Capture the cell that displays the provided text and extract its [X, Y] central coordinate. 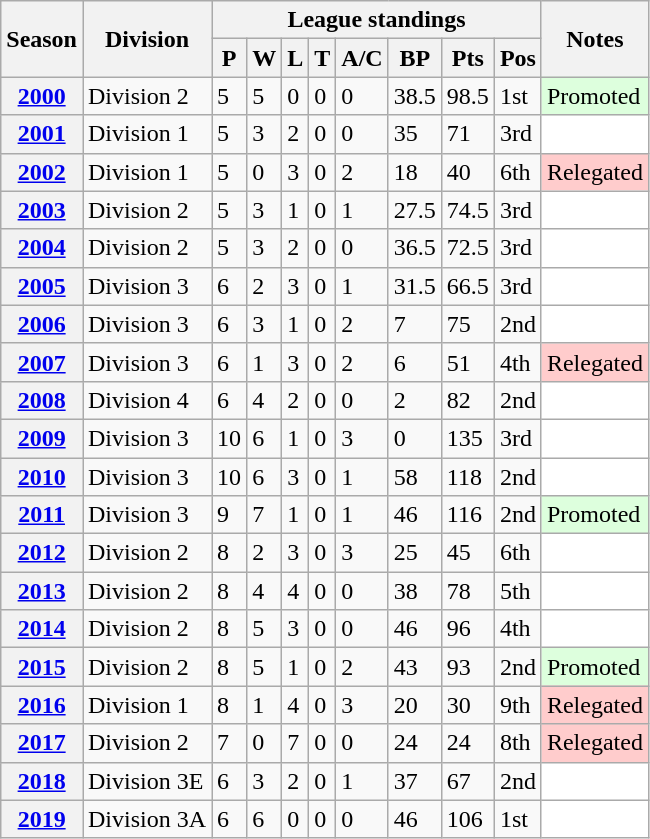
82 [468, 400]
38 [414, 591]
2012 [42, 553]
78 [468, 591]
Season [42, 39]
18 [414, 172]
Division 3E [146, 781]
2000 [42, 96]
135 [468, 438]
2003 [42, 210]
67 [468, 781]
74.5 [468, 210]
9 [230, 515]
2015 [42, 667]
2019 [42, 819]
League standings [377, 20]
96 [468, 629]
35 [414, 134]
116 [468, 515]
Division 4 [146, 400]
45 [468, 553]
2018 [42, 781]
2006 [42, 324]
2013 [42, 591]
Notes [594, 39]
2002 [42, 172]
30 [468, 705]
2011 [42, 515]
31.5 [414, 286]
2009 [42, 438]
106 [468, 819]
2016 [42, 705]
2017 [42, 743]
71 [468, 134]
Division 3A [146, 819]
93 [468, 667]
P [230, 58]
Pts [468, 58]
25 [414, 553]
66.5 [468, 286]
2014 [42, 629]
Pos [518, 58]
43 [414, 667]
Division [146, 39]
BP [414, 58]
2005 [42, 286]
58 [414, 477]
9th [518, 705]
27.5 [414, 210]
40 [468, 172]
118 [468, 477]
51 [468, 362]
98.5 [468, 96]
20 [414, 705]
8th [518, 743]
2008 [42, 400]
2010 [42, 477]
A/C [362, 58]
5th [518, 591]
37 [414, 781]
38.5 [414, 96]
W [264, 58]
2001 [42, 134]
72.5 [468, 248]
75 [468, 324]
36.5 [414, 248]
2007 [42, 362]
L [296, 58]
2004 [42, 248]
T [322, 58]
